Output the (X, Y) coordinate of the center of the cell containing the given text.  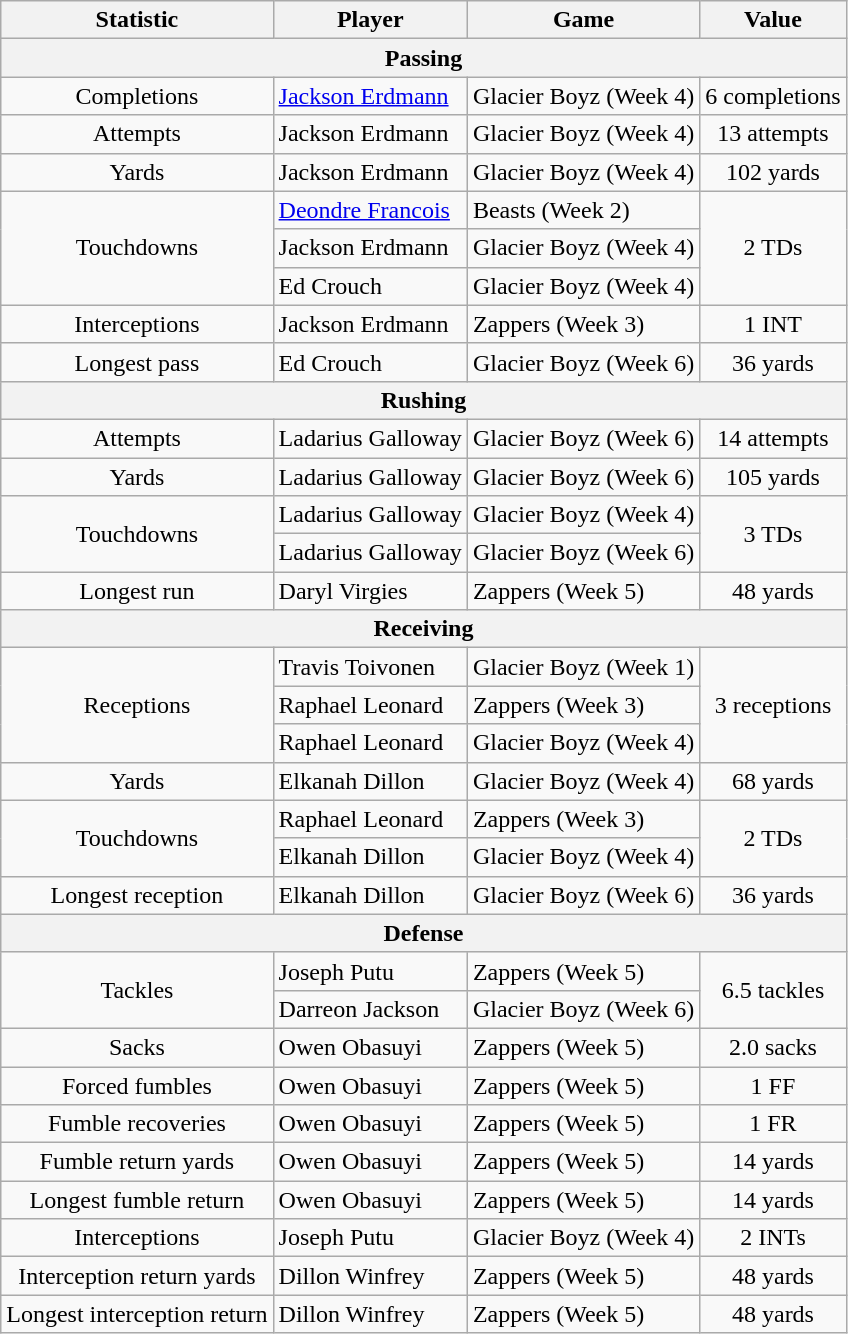
Fumble recoveries (137, 1124)
Game (583, 20)
Completions (137, 96)
2.0 sacks (773, 1047)
2 INTs (773, 1238)
Longest pass (137, 362)
Deondre Francois (370, 210)
Statistic (137, 20)
Rushing (424, 400)
Glacier Boyz (Week 1) (583, 667)
3 TDs (773, 534)
Receptions (137, 705)
1 FF (773, 1085)
Longest run (137, 591)
14 attempts (773, 438)
Daryl Virgies (370, 591)
Passing (424, 58)
1 FR (773, 1124)
Longest reception (137, 895)
68 yards (773, 781)
Longest interception return (137, 1314)
Beasts (Week 2) (583, 210)
Fumble return yards (137, 1162)
3 receptions (773, 705)
Tackles (137, 990)
1 INT (773, 324)
Travis Toivonen (370, 667)
6 completions (773, 96)
Receiving (424, 629)
Darreon Jackson (370, 1009)
Forced fumbles (137, 1085)
102 yards (773, 172)
Defense (424, 933)
Longest fumble return (137, 1200)
Sacks (137, 1047)
6.5 tackles (773, 990)
Interception return yards (137, 1276)
Player (370, 20)
Value (773, 20)
105 yards (773, 477)
13 attempts (773, 134)
